Capture the cell that displays the provided text and extract its (x, y) central coordinate. 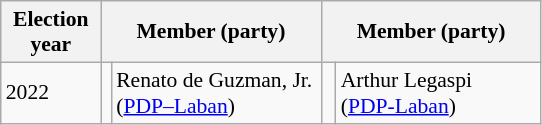
Electionyear (51, 32)
Arthur Legaspi(PDP-Laban) (438, 92)
Renato de Guzman, Jr.(PDP–Laban) (216, 92)
2022 (51, 92)
